Return [x, y] of the center of cell containing provided text 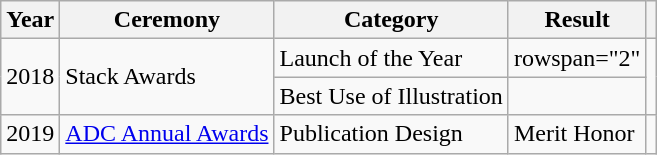
Best Use of Illustration [391, 96]
Result [577, 20]
Stack Awards [167, 77]
Category [391, 20]
Publication Design [391, 134]
Year [30, 20]
rowspan="2" [577, 58]
2018 [30, 77]
Launch of the Year [391, 58]
Merit Honor [577, 134]
Ceremony [167, 20]
2019 [30, 134]
ADC Annual Awards [167, 134]
